Capture the cell that displays the provided text and extract its [X, Y] central coordinate. 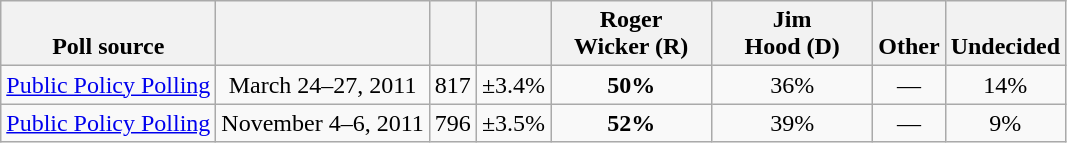
36% [792, 85]
Other [909, 34]
March 24–27, 2011 [322, 85]
±3.5% [513, 123]
9% [1005, 123]
JimHood (D) [792, 34]
RogerWicker (R) [632, 34]
14% [1005, 85]
796 [452, 123]
52% [632, 123]
Undecided [1005, 34]
50% [632, 85]
November 4–6, 2011 [322, 123]
±3.4% [513, 85]
Poll source [108, 34]
817 [452, 85]
39% [792, 123]
